Search for the cell housing the specified text and yield its [X, Y] center coordinate. 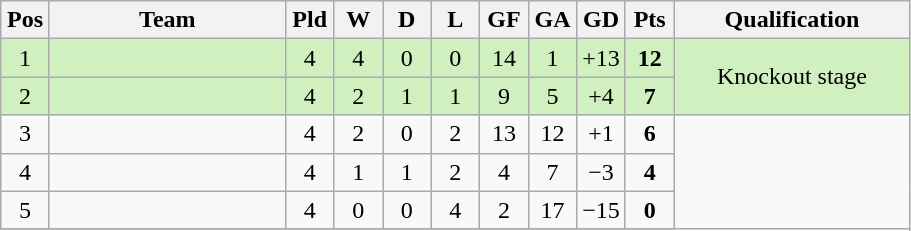
−15 [602, 210]
13 [504, 134]
Knockout stage [792, 77]
GD [602, 20]
Pos [26, 20]
W [358, 20]
Pld [310, 20]
Team [167, 20]
+4 [602, 96]
Qualification [792, 20]
−3 [602, 172]
17 [552, 210]
L [456, 20]
D [406, 20]
GA [552, 20]
GF [504, 20]
+13 [602, 58]
3 [26, 134]
+1 [602, 134]
Pts [650, 20]
9 [504, 96]
6 [650, 134]
14 [504, 58]
